For the text-containing cell, return its midpoint in (X, Y) coordinate format. 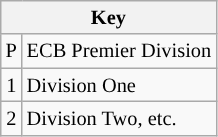
ECB Premier Division (119, 51)
Division Two, etc. (119, 118)
1 (12, 85)
Key (108, 17)
Division One (119, 85)
P (12, 51)
2 (12, 118)
